Return the [X, Y] coordinate for the center point of the cell that contains the specified text.  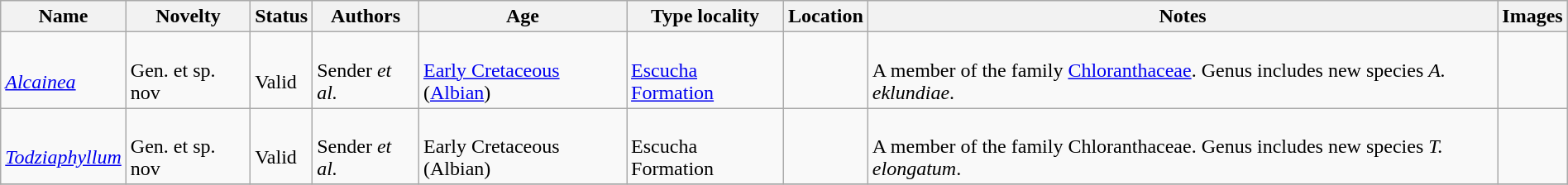
Status [281, 17]
Todziaphyllum [64, 146]
Age [523, 17]
Novelty [188, 17]
A member of the family Chloranthaceae. Genus includes new species T. elongatum. [1183, 146]
Notes [1183, 17]
Images [1532, 17]
A member of the family Chloranthaceae. Genus includes new species A. eklundiae. [1183, 70]
Type locality [705, 17]
Location [826, 17]
Alcainea [64, 70]
Authors [366, 17]
Name [64, 17]
